Return the (X, Y) coordinate for the center point of the cell that contains the specified text.  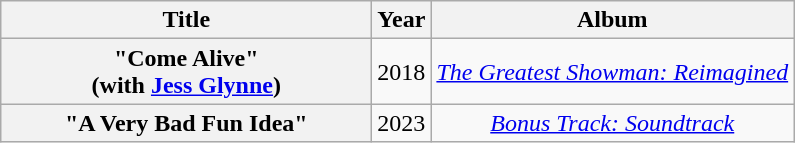
2023 (402, 123)
"Come Alive" (with Jess Glynne) (186, 72)
Year (402, 20)
"A Very Bad Fun Idea" (186, 123)
Album (612, 20)
Title (186, 20)
Bonus Track: Soundtrack (612, 123)
2018 (402, 72)
The Greatest Showman: Reimagined (612, 72)
